Determine the (X, Y) coordinate at the center of the cell enclosing the given text.  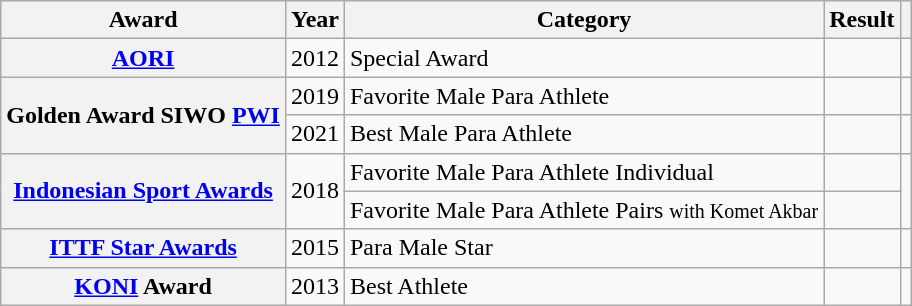
2012 (314, 58)
Favorite Male Para Athlete Pairs with Komet Akbar (584, 210)
ITTF Star Awards (144, 248)
2019 (314, 96)
Special Award (584, 58)
Best Athlete (584, 286)
2021 (314, 134)
Result (862, 20)
2015 (314, 248)
Golden Award SIWO PWI (144, 115)
Award (144, 20)
Category (584, 20)
Favorite Male Para Athlete (584, 96)
AORI (144, 58)
Year (314, 20)
Best Male Para Athlete (584, 134)
2018 (314, 191)
Favorite Male Para Athlete Individual (584, 172)
Indonesian Sport Awards (144, 191)
Para Male Star (584, 248)
2013 (314, 286)
KONI Award (144, 286)
